Search for the cell housing the specified text and yield its [X, Y] center coordinate. 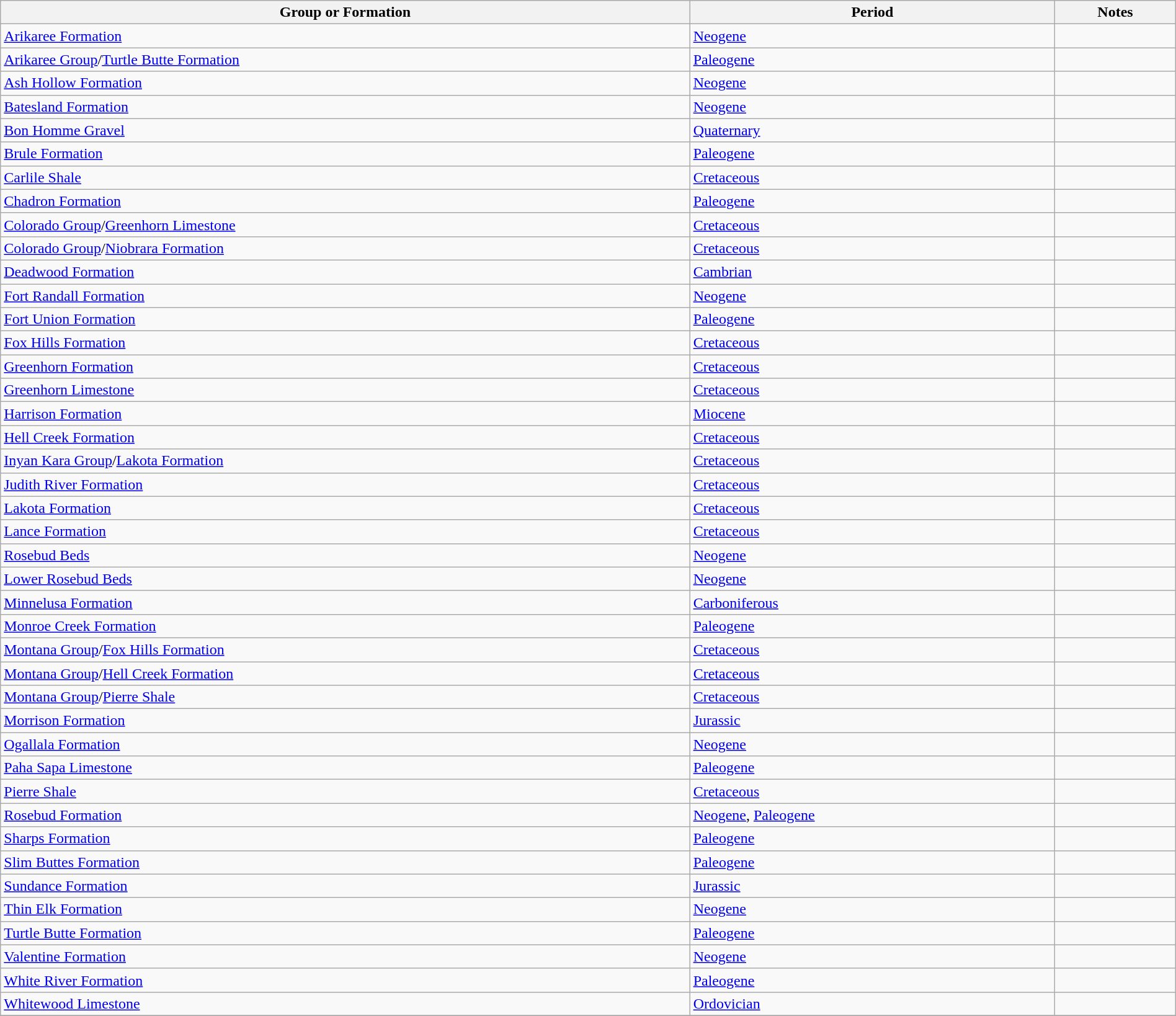
Sundance Formation [345, 886]
Greenhorn Formation [345, 367]
Colorado Group/Greenhorn Limestone [345, 225]
Notes [1115, 12]
Lance Formation [345, 532]
Whitewood Limestone [345, 1004]
Montana Group/Fox Hills Formation [345, 649]
Miocene [872, 414]
Fox Hills Formation [345, 343]
Paha Sapa Limestone [345, 768]
Montana Group/Pierre Shale [345, 697]
White River Formation [345, 980]
Rosebud Beds [345, 555]
Brule Formation [345, 154]
Cambrian [872, 272]
Batesland Formation [345, 107]
Group or Formation [345, 12]
Arikaree Group/Turtle Butte Formation [345, 60]
Fort Union Formation [345, 319]
Carlile Shale [345, 177]
Lakota Formation [345, 508]
Ash Hollow Formation [345, 83]
Neogene, Paleogene [872, 815]
Bon Homme Gravel [345, 130]
Pierre Shale [345, 791]
Slim Buttes Formation [345, 862]
Valentine Formation [345, 956]
Greenhorn Limestone [345, 390]
Arikaree Formation [345, 36]
Minnelusa Formation [345, 602]
Rosebud Formation [345, 815]
Inyan Kara Group/Lakota Formation [345, 461]
Deadwood Formation [345, 272]
Hell Creek Formation [345, 437]
Quaternary [872, 130]
Turtle Butte Formation [345, 933]
Fort Randall Formation [345, 296]
Carboniferous [872, 602]
Chadron Formation [345, 201]
Ordovician [872, 1004]
Montana Group/Hell Creek Formation [345, 673]
Sharps Formation [345, 839]
Thin Elk Formation [345, 909]
Lower Rosebud Beds [345, 579]
Monroe Creek Formation [345, 626]
Period [872, 12]
Harrison Formation [345, 414]
Judith River Formation [345, 484]
Colorado Group/Niobrara Formation [345, 248]
Ogallala Formation [345, 744]
Morrison Formation [345, 721]
